Detect which cell encompasses the target text, then output its (x, y) center coordinate. 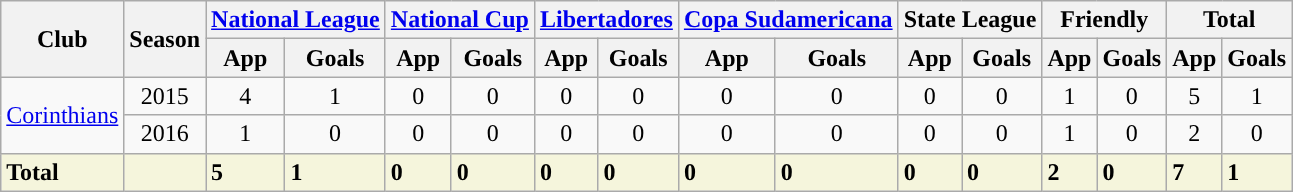
National League (296, 20)
State League (970, 20)
4 (246, 96)
Libertadores (606, 20)
Season (165, 39)
Corinthians (62, 115)
Copa Sudamericana (788, 20)
Club (62, 39)
2016 (165, 134)
7 (1194, 172)
2015 (165, 96)
National Cup (460, 20)
Friendly (1104, 20)
